Pinpoint the cell where the given text exists, returning its (X, Y) midpoint coordinate. 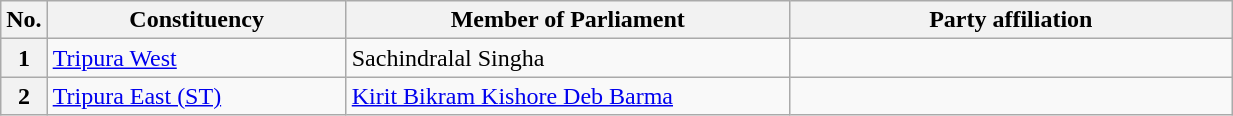
Tripura East (ST) (196, 96)
No. (24, 20)
Party affiliation (1010, 20)
Sachindralal Singha (568, 58)
Tripura West (196, 58)
2 (24, 96)
Kirit Bikram Kishore Deb Barma (568, 96)
Member of Parliament (568, 20)
1 (24, 58)
Constituency (196, 20)
